Capture the cell that displays the provided text and extract its [x, y] central coordinate. 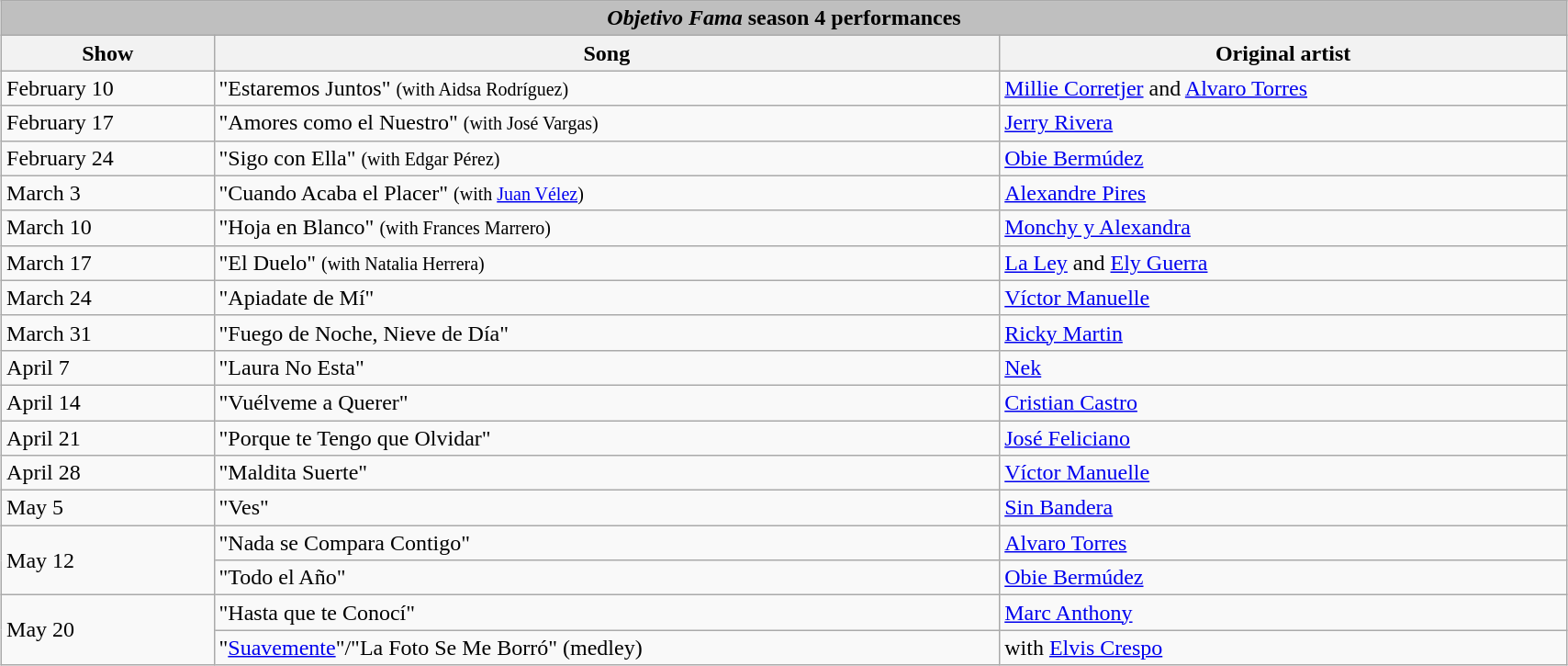
March 3 [108, 193]
Marc Anthony [1283, 613]
Nek [1283, 367]
"Hasta que te Conocí" [607, 613]
February 10 [108, 88]
with Elvis Crespo [1283, 648]
March 31 [108, 333]
"Amores como el Nuestro" (with José Vargas) [607, 123]
April 28 [108, 473]
José Feliciano [1283, 438]
"Apiadate de Mí" [607, 298]
May 5 [108, 508]
"Vuélveme a Querer" [607, 402]
March 17 [108, 263]
Alvaro Torres [1283, 543]
Millie Corretjer and Alvaro Torres [1283, 88]
May 20 [108, 630]
Show [108, 53]
April 7 [108, 367]
"Todo el Año" [607, 578]
February 17 [108, 123]
"Suavemente"/"La Foto Se Me Borró" (medley) [607, 648]
Original artist [1283, 53]
"Porque te Tengo que Olvidar" [607, 438]
Monchy y Alexandra [1283, 228]
February 24 [108, 158]
"Ves" [607, 508]
May 12 [108, 560]
Jerry Rivera [1283, 123]
April 21 [108, 438]
Ricky Martin [1283, 333]
"Cuando Acaba el Placer" (with Juan Vélez) [607, 193]
"Nada se Compara Contigo" [607, 543]
La Ley and Ely Guerra [1283, 263]
Objetivo Fama season 4 performances [784, 18]
Alexandre Pires [1283, 193]
"Hoja en Blanco" (with Frances Marrero) [607, 228]
"Sigo con Ella" (with Edgar Pérez) [607, 158]
Cristian Castro [1283, 402]
March 24 [108, 298]
April 14 [108, 402]
"Estaremos Juntos" (with Aidsa Rodríguez) [607, 88]
"Fuego de Noche, Nieve de Día" [607, 333]
"El Duelo" (with Natalia Herrera) [607, 263]
Song [607, 53]
March 10 [108, 228]
"Maldita Suerte" [607, 473]
"Laura No Esta" [607, 367]
Sin Bandera [1283, 508]
